Scan for the cell matching the given text and deliver its [x, y] coordinate at center. 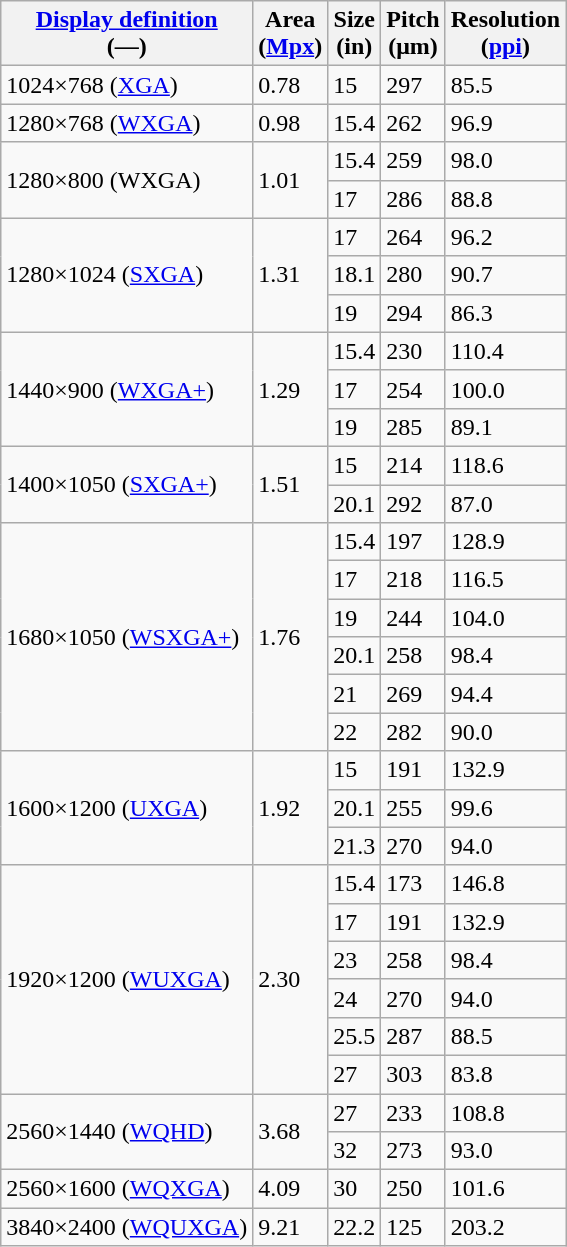
1920×1200 (WUXGA) [127, 979]
1.01 [290, 180]
297 [413, 85]
262 [413, 123]
94.4 [505, 694]
25.5 [354, 1036]
3840×2400 (WQUXGA) [127, 1227]
1400×1050 (SXGA+) [127, 484]
110.4 [505, 351]
286 [413, 199]
83.8 [505, 1074]
125 [413, 1227]
88.5 [505, 1036]
197 [413, 542]
104.0 [505, 618]
280 [413, 275]
259 [413, 161]
230 [413, 351]
2560×1440 (WQHD) [127, 1132]
0.78 [290, 85]
88.8 [505, 199]
1280×1024 (SXGA) [127, 275]
24 [354, 998]
Resolution (ppi) [505, 34]
1280×800 (WXGA) [127, 180]
3.68 [290, 1132]
22 [354, 732]
96.9 [505, 123]
100.0 [505, 389]
89.1 [505, 427]
2.30 [290, 979]
1.92 [290, 808]
18.1 [354, 275]
218 [413, 580]
273 [413, 1151]
85.5 [505, 85]
214 [413, 465]
1600×1200 (UXGA) [127, 808]
1024×768 (XGA) [127, 85]
23 [354, 960]
1.76 [290, 637]
86.3 [505, 313]
2560×1600 (WQXGA) [127, 1189]
90.0 [505, 732]
1.29 [290, 389]
255 [413, 808]
1.51 [290, 484]
285 [413, 427]
96.2 [505, 237]
90.7 [505, 275]
Area(Mpx) [290, 34]
264 [413, 237]
128.9 [505, 542]
22.2 [354, 1227]
287 [413, 1036]
1680×1050 (WSXGA+) [127, 637]
116.5 [505, 580]
233 [413, 1113]
294 [413, 313]
1280×768 (WXGA) [127, 123]
292 [413, 503]
282 [413, 732]
250 [413, 1189]
87.0 [505, 503]
21.3 [354, 846]
93.0 [505, 1151]
101.6 [505, 1189]
1.31 [290, 275]
9.21 [290, 1227]
244 [413, 618]
Size (in) [354, 34]
173 [413, 884]
254 [413, 389]
203.2 [505, 1227]
1440×900 (WXGA+) [127, 389]
4.09 [290, 1189]
108.8 [505, 1113]
146.8 [505, 884]
21 [354, 694]
32 [354, 1151]
118.6 [505, 465]
Display definition(—) [127, 34]
303 [413, 1074]
269 [413, 694]
99.6 [505, 808]
Pitch (μm) [413, 34]
0.98 [290, 123]
30 [354, 1189]
98.0 [505, 161]
